Return [x, y] of the center of cell containing provided text 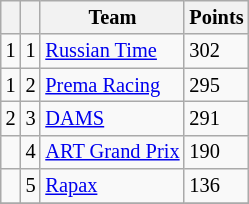
Team [112, 17]
4 [31, 152]
ART Grand Prix [112, 152]
291 [216, 118]
DAMS [112, 118]
302 [216, 51]
Points [216, 17]
136 [216, 186]
295 [216, 85]
Russian Time [112, 51]
Rapax [112, 186]
3 [31, 118]
Prema Racing [112, 85]
5 [31, 186]
190 [216, 152]
